Return [x, y] of the center of cell containing provided text 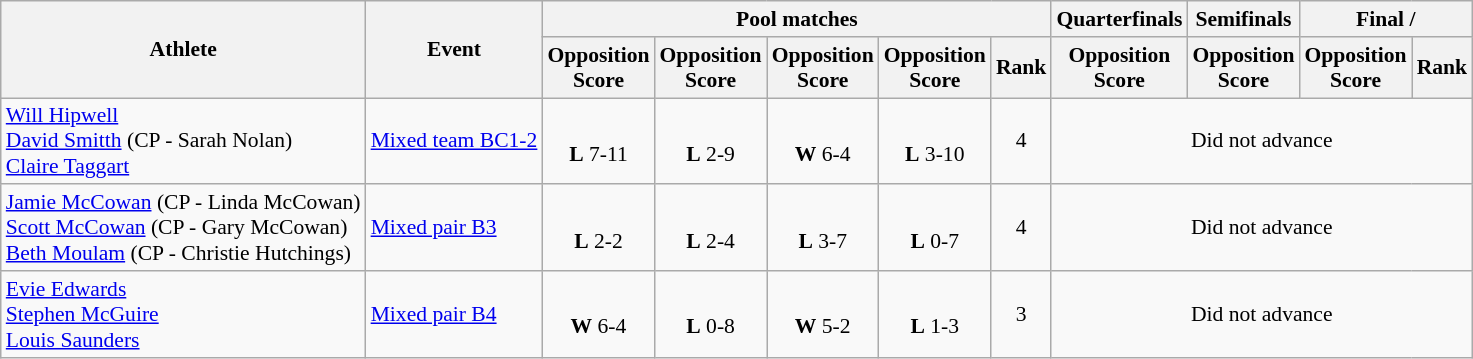
Pool matches [796, 19]
L 2-2 [598, 228]
Athlete [184, 50]
Semifinals [1243, 19]
Evie EdwardsStephen McGuireLouis Saunders [184, 314]
L 7-11 [598, 142]
Final / [1386, 19]
L 0-8 [711, 314]
L 0-7 [935, 228]
Quarterfinals [1119, 19]
Will HipwellDavid Smitth (CP - Sarah Nolan)Claire Taggart [184, 142]
3 [1022, 314]
Mixed team BC1-2 [454, 142]
Jamie McCowan (CP - Linda McCowan)Scott McCowan (CP - Gary McCowan)Beth Moulam (CP - Christie Hutchings) [184, 228]
L 1-3 [935, 314]
W 5-2 [823, 314]
L 3-10 [935, 142]
Mixed pair B4 [454, 314]
L 2-4 [711, 228]
L 3-7 [823, 228]
Mixed pair B3 [454, 228]
L 2-9 [711, 142]
Event [454, 50]
